Return [x, y] of the center of cell containing provided text 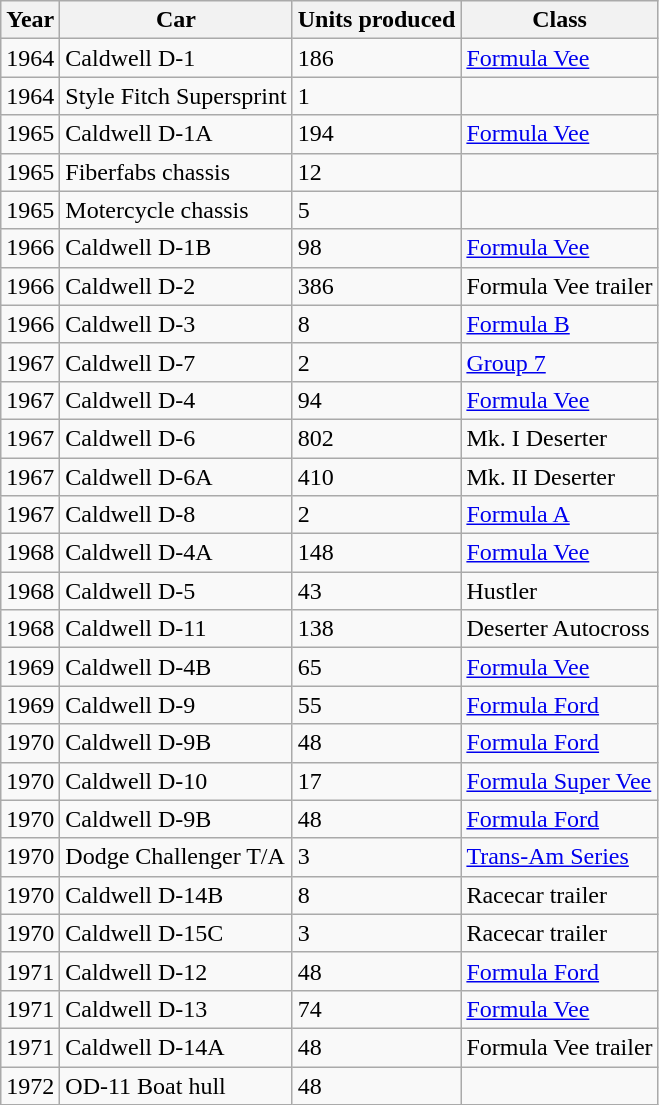
Fiberfabs chassis [176, 172]
Caldwell D-13 [176, 1009]
Deserter Autocross [560, 629]
Caldwell D-6 [176, 438]
12 [376, 172]
Caldwell D-5 [176, 591]
Caldwell D-10 [176, 781]
Caldwell D-8 [176, 515]
Hustler [560, 591]
Formula B [560, 324]
Caldwell D-2 [176, 286]
Class [560, 20]
74 [376, 1009]
Caldwell D-6A [176, 477]
98 [376, 248]
Mk. I Deserter [560, 438]
Caldwell D-1A [176, 134]
65 [376, 667]
94 [376, 400]
Year [30, 20]
Caldwell D-15C [176, 933]
Mk. II Deserter [560, 477]
Caldwell D-7 [176, 362]
Caldwell D-12 [176, 971]
Caldwell D-14A [176, 1047]
Car [176, 20]
OD-11 Boat hull [176, 1085]
1 [376, 96]
386 [376, 286]
Caldwell D-14B [176, 895]
1972 [30, 1085]
Dodge Challenger T/A [176, 857]
410 [376, 477]
186 [376, 58]
Units produced [376, 20]
Caldwell D-9 [176, 705]
194 [376, 134]
Caldwell D-4B [176, 667]
Caldwell D-4A [176, 553]
Motercycle chassis [176, 210]
Caldwell D-1B [176, 248]
Caldwell D-3 [176, 324]
43 [376, 591]
5 [376, 210]
Caldwell D-4 [176, 400]
Style Fitch Supersprint [176, 96]
Formula A [560, 515]
Caldwell D-11 [176, 629]
802 [376, 438]
Group 7 [560, 362]
Formula Super Vee [560, 781]
17 [376, 781]
138 [376, 629]
Trans-Am Series [560, 857]
55 [376, 705]
Caldwell D-1 [176, 58]
148 [376, 553]
